Provide the [X, Y] coordinate of the cell's center where the given text is located.  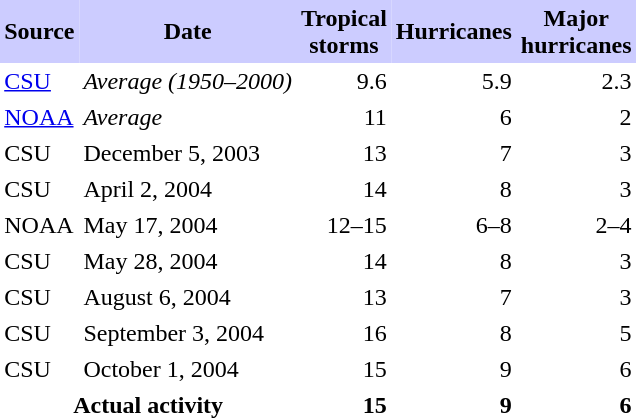
2.3 [576, 81]
2–4 [576, 225]
5 [576, 333]
September 3, 2004 [188, 333]
May 17, 2004 [188, 225]
9 [454, 369]
August 6, 2004 [188, 297]
9.6 [344, 81]
Majorhurricanes [576, 32]
Hurricanes [454, 32]
Source [40, 32]
6–8 [454, 225]
12–15 [344, 225]
Average (1950–2000) [188, 81]
Tropicalstorms [344, 32]
April 2, 2004 [188, 189]
October 1, 2004 [188, 369]
May 28, 2004 [188, 261]
5.9 [454, 81]
Average [188, 117]
11 [344, 117]
Date [188, 32]
15 [344, 369]
16 [344, 333]
2 [576, 117]
December 5, 2003 [188, 153]
